Identify which cell holds the provided text, then report its (X, Y) central coordinate. 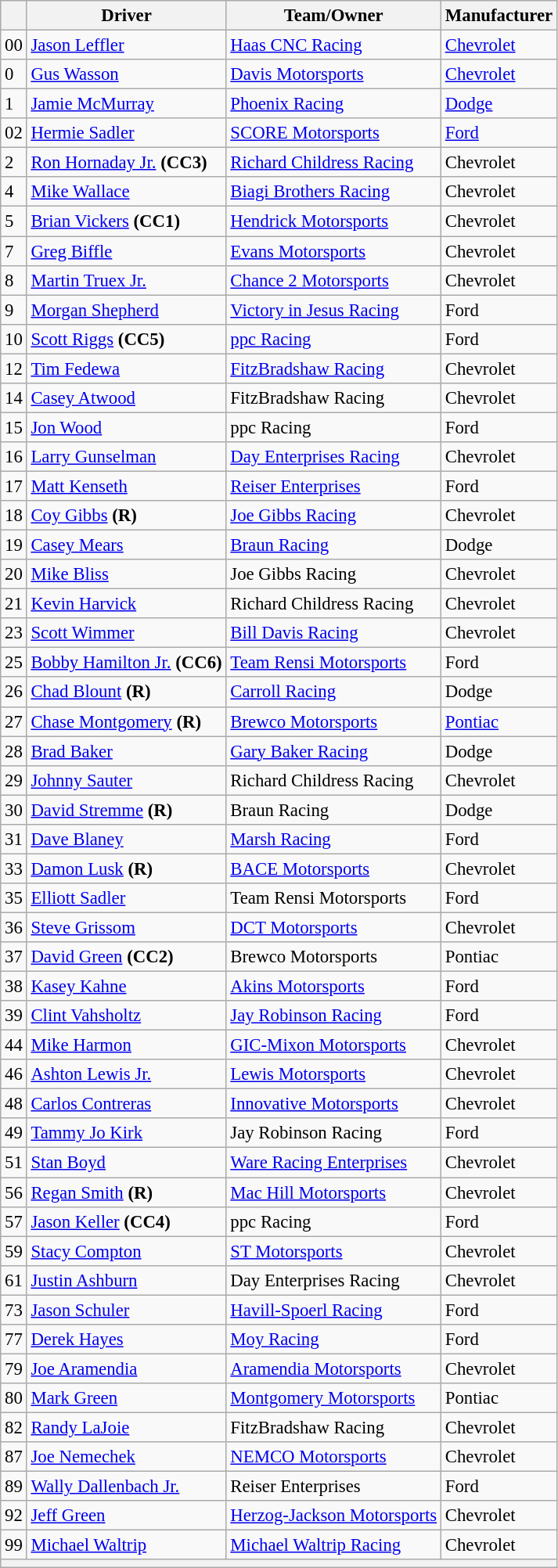
12 (14, 369)
Akins Motorsports (333, 987)
31 (14, 840)
Justin Ashburn (127, 1280)
Chase Montgomery (R) (127, 721)
19 (14, 545)
1 (14, 104)
Bobby Hamilton Jr. (CC6) (127, 663)
Matt Kenseth (127, 486)
Ashton Lewis Jr. (127, 1074)
Tammy Jo Kirk (127, 1134)
NEMCO Motorsports (333, 1457)
Kevin Harvick (127, 604)
Jason Schuler (127, 1310)
Damon Lusk (R) (127, 869)
38 (14, 987)
89 (14, 1487)
SCORE Motorsports (333, 133)
0 (14, 74)
Carlos Contreras (127, 1104)
Greg Biffle (127, 251)
Jamie McMurray (127, 104)
21 (14, 604)
Jon Wood (127, 427)
02 (14, 133)
Marsh Racing (333, 840)
Herzog-Jackson Motorsports (333, 1516)
46 (14, 1074)
David Stremme (R) (127, 810)
00 (14, 45)
Randy LaJoie (127, 1427)
Michael Waltrip (127, 1545)
20 (14, 574)
5 (14, 221)
48 (14, 1104)
49 (14, 1134)
Carroll Racing (333, 692)
Evans Motorsports (333, 251)
Mac Hill Motorsports (333, 1192)
51 (14, 1163)
Innovative Motorsports (333, 1104)
39 (14, 1016)
80 (14, 1398)
BACE Motorsports (333, 869)
GIC-Mixon Motorsports (333, 1045)
73 (14, 1310)
23 (14, 633)
Aramendia Motorsports (333, 1368)
Team/Owner (333, 16)
Scott Wimmer (127, 633)
Coy Gibbs (R) (127, 516)
Jason Keller (CC4) (127, 1221)
Chance 2 Motorsports (333, 280)
7 (14, 251)
Havill-Spoerl Racing (333, 1310)
Brad Baker (127, 751)
25 (14, 663)
28 (14, 751)
Bill Davis Racing (333, 633)
Hermie Sadler (127, 133)
92 (14, 1516)
15 (14, 427)
Driver (127, 16)
37 (14, 957)
Martin Truex Jr. (127, 280)
Steve Grissom (127, 927)
18 (14, 516)
Lewis Motorsports (333, 1074)
Joe Nemechek (127, 1457)
Casey Atwood (127, 398)
Mark Green (127, 1398)
Casey Mears (127, 545)
16 (14, 457)
Hendrick Motorsports (333, 221)
79 (14, 1368)
17 (14, 486)
Mike Harmon (127, 1045)
33 (14, 869)
Larry Gunselman (127, 457)
Stan Boyd (127, 1163)
DCT Motorsports (333, 927)
Haas CNC Racing (333, 45)
44 (14, 1045)
30 (14, 810)
Montgomery Motorsports (333, 1398)
David Green (CC2) (127, 957)
8 (14, 280)
29 (14, 780)
Morgan Shepherd (127, 310)
56 (14, 1192)
Stacy Compton (127, 1251)
Wally Dallenbach Jr. (127, 1487)
9 (14, 310)
Tim Fedewa (127, 369)
Elliott Sadler (127, 898)
4 (14, 192)
Biagi Brothers Racing (333, 192)
Gary Baker Racing (333, 751)
Moy Racing (333, 1340)
Jason Leffler (127, 45)
Kasey Kahne (127, 987)
Regan Smith (R) (127, 1192)
26 (14, 692)
Gus Wasson (127, 74)
Mike Bliss (127, 574)
99 (14, 1545)
Michael Waltrip Racing (333, 1545)
Mike Wallace (127, 192)
Ron Hornaday Jr. (CC3) (127, 163)
Davis Motorsports (333, 74)
Manufacturer (499, 16)
10 (14, 339)
Joe Aramendia (127, 1368)
35 (14, 898)
ST Motorsports (333, 1251)
14 (14, 398)
87 (14, 1457)
Derek Hayes (127, 1340)
57 (14, 1221)
Dave Blaney (127, 840)
36 (14, 927)
27 (14, 721)
Phoenix Racing (333, 104)
Brian Vickers (CC1) (127, 221)
61 (14, 1280)
Chad Blount (R) (127, 692)
2 (14, 163)
Clint Vahsholtz (127, 1016)
59 (14, 1251)
82 (14, 1427)
Johnny Sauter (127, 780)
Ware Racing Enterprises (333, 1163)
Victory in Jesus Racing (333, 310)
Jeff Green (127, 1516)
77 (14, 1340)
Scott Riggs (CC5) (127, 339)
